Detect which cell encompasses the target text, then output its [X, Y] center coordinate. 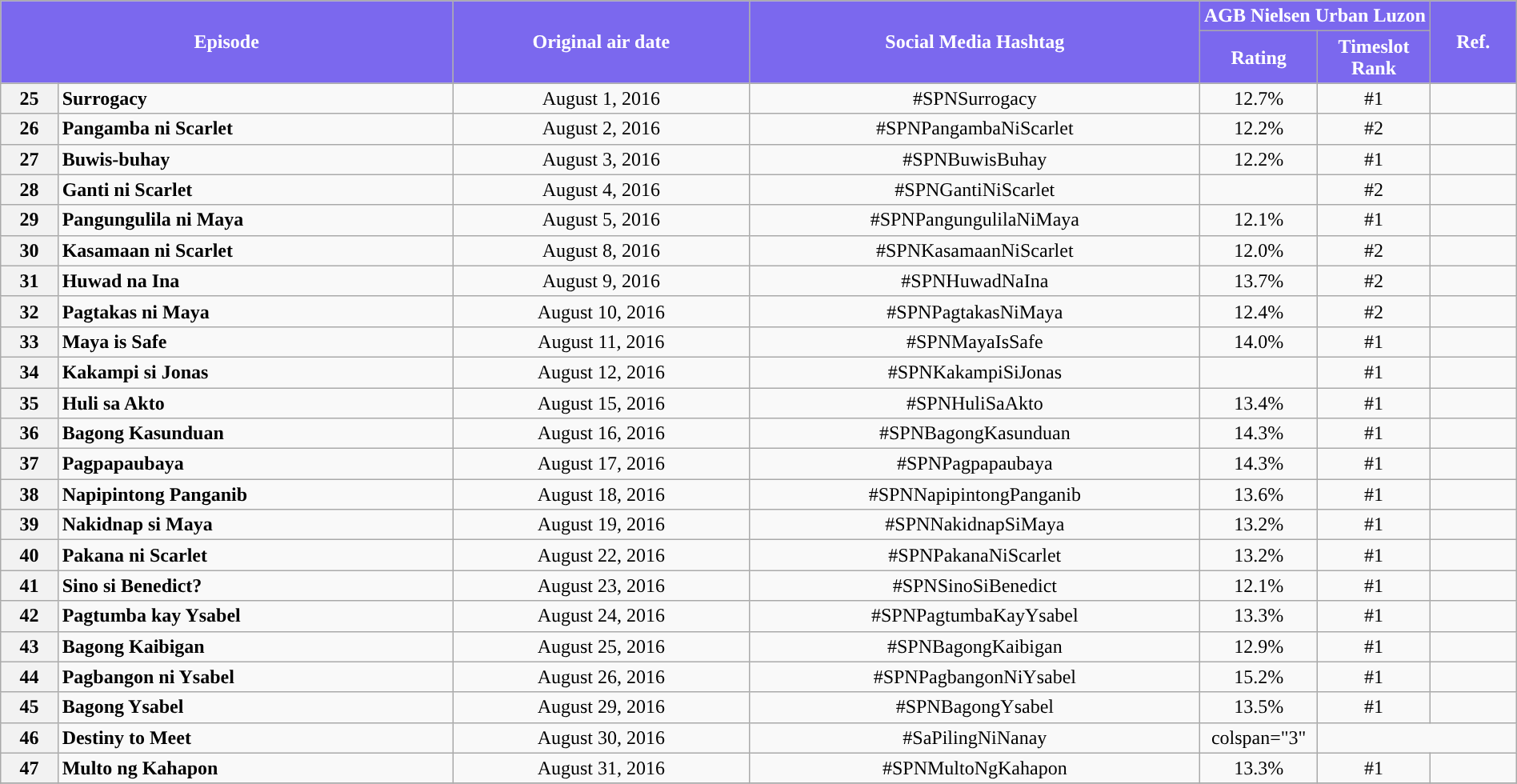
#SPNBagongKaibigan [975, 646]
Kasamaan ni Scarlet [254, 250]
14.0% [1259, 342]
#SPNPagpapaubaya [975, 464]
#SPNPangungulilaNiMaya [975, 220]
#SPNBuwisBuhay [975, 159]
Bagong Kasunduan [254, 434]
12.9% [1259, 646]
35 [29, 402]
25 [29, 98]
August 19, 2016 [602, 525]
August 12, 2016 [602, 372]
32 [29, 311]
36 [29, 434]
#SPNPagbangonNiYsabel [975, 677]
August 1, 2016 [602, 98]
#SaPilingNiNanay [975, 738]
12.0% [1259, 250]
Episode [227, 42]
31 [29, 281]
Ref. [1473, 42]
Maya is Safe [254, 342]
Bagong Kaibigan [254, 646]
13.6% [1259, 494]
August 26, 2016 [602, 677]
13.5% [1259, 707]
August 31, 2016 [602, 768]
Bagong Ysabel [254, 707]
#SPNBagongKasunduan [975, 434]
Pagtakas ni Maya [254, 311]
Pakana ni Scarlet [254, 555]
Huwad na Ina [254, 281]
Buwis-buhay [254, 159]
Rating [1259, 58]
August 4, 2016 [602, 190]
Multo ng Kahapon [254, 768]
August 15, 2016 [602, 402]
30 [29, 250]
Pagpapaubaya [254, 464]
August 25, 2016 [602, 646]
AGB Nielsen Urban Luzon [1315, 16]
Timeslot Rank [1375, 58]
38 [29, 494]
12.7% [1259, 98]
47 [29, 768]
Pagbangon ni Ysabel [254, 677]
August 29, 2016 [602, 707]
August 30, 2016 [602, 738]
45 [29, 707]
#SPNMayaIsSafe [975, 342]
Pagtumba kay Ysabel [254, 616]
#SPNPakanaNiScarlet [975, 555]
August 8, 2016 [602, 250]
#SPNSurrogacy [975, 98]
33 [29, 342]
August 2, 2016 [602, 129]
August 9, 2016 [602, 281]
#SPNGantiNiScarlet [975, 190]
34 [29, 372]
August 22, 2016 [602, 555]
13.7% [1259, 281]
42 [29, 616]
46 [29, 738]
#SPNPangambaNiScarlet [975, 129]
#SPNMultoNgKahapon [975, 768]
Nakidnap si Maya [254, 525]
August 3, 2016 [602, 159]
41 [29, 586]
#SPNNakidnapSiMaya [975, 525]
Pangungulila ni Maya [254, 220]
43 [29, 646]
28 [29, 190]
Sino si Benedict? [254, 586]
colspan="3" [1259, 738]
26 [29, 129]
29 [29, 220]
August 18, 2016 [602, 494]
August 5, 2016 [602, 220]
Surrogacy [254, 98]
Destiny to Meet [254, 738]
#SPNHuwadNaIna [975, 281]
#SPNKakampiSiJonas [975, 372]
Huli sa Akto [254, 402]
August 11, 2016 [602, 342]
#SPNBagongYsabel [975, 707]
August 16, 2016 [602, 434]
#SPNPagtumbaKayYsabel [975, 616]
13.4% [1259, 402]
27 [29, 159]
Ganti ni Scarlet [254, 190]
#SPNPagtakasNiMaya [975, 311]
39 [29, 525]
#SPNHuliSaAkto [975, 402]
Kakampi si Jonas [254, 372]
#SPNSinoSiBenedict [975, 586]
August 17, 2016 [602, 464]
Original air date [602, 42]
August 23, 2016 [602, 586]
#SPNNapipintongPanganib [975, 494]
12.4% [1259, 311]
40 [29, 555]
#SPNKasamaanNiScarlet [975, 250]
44 [29, 677]
37 [29, 464]
15.2% [1259, 677]
August 24, 2016 [602, 616]
Napipintong Panganib [254, 494]
Social Media Hashtag [975, 42]
Pangamba ni Scarlet [254, 129]
August 10, 2016 [602, 311]
